Search for the cell housing the specified text and yield its [X, Y] center coordinate. 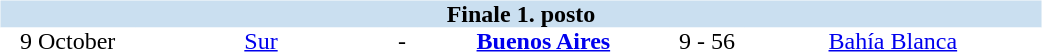
- [402, 42]
9 - 56 [707, 42]
Finale 1. posto [520, 14]
Bahía Blanca [892, 42]
9 October [67, 42]
Sur [261, 42]
Buenos Aires [544, 42]
